Provide the (x, y) coordinate of the cell's center where the given text is located.  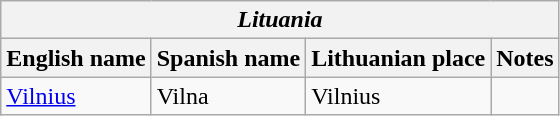
Vilna (228, 96)
Lithuanian place (398, 58)
Spanish name (228, 58)
Notes (525, 58)
Lituania (280, 20)
English name (76, 58)
